Locate the cell with the specified text and output its [x, y] center coordinate. 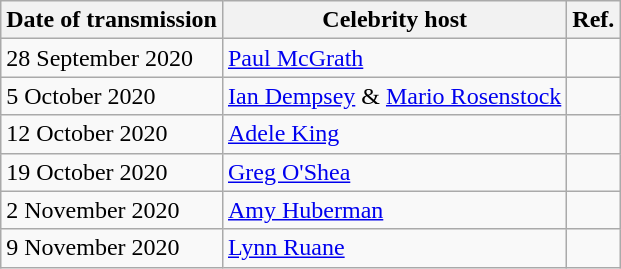
12 October 2020 [112, 134]
9 November 2020 [112, 248]
Date of transmission [112, 20]
28 September 2020 [112, 58]
2 November 2020 [112, 210]
Lynn Ruane [394, 248]
Adele King [394, 134]
Ian Dempsey & Mario Rosenstock [394, 96]
19 October 2020 [112, 172]
Greg O'Shea [394, 172]
Celebrity host [394, 20]
Amy Huberman [394, 210]
5 October 2020 [112, 96]
Paul McGrath [394, 58]
Ref. [594, 20]
